Pinpoint the cell where the given text exists, returning its [x, y] midpoint coordinate. 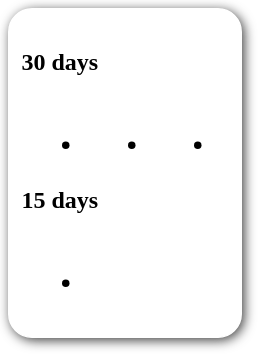
30 days 15 days [125, 173]
